Identify which cell holds the provided text, then report its [X, Y] central coordinate. 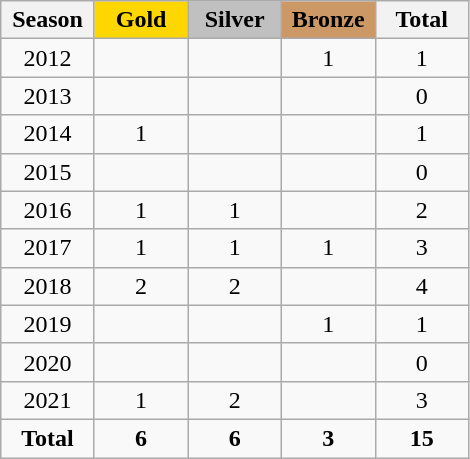
Bronze [328, 20]
2012 [48, 58]
2020 [48, 362]
2017 [48, 248]
Gold [141, 20]
4 [422, 286]
Season [48, 20]
2015 [48, 172]
2021 [48, 400]
2018 [48, 286]
2019 [48, 324]
2014 [48, 134]
2013 [48, 96]
2016 [48, 210]
Silver [235, 20]
15 [422, 438]
